For the text-containing cell, return its midpoint in (X, Y) coordinate format. 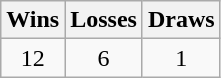
Wins (33, 20)
Draws (181, 20)
1 (181, 58)
12 (33, 58)
6 (104, 58)
Losses (104, 20)
